Locate the cell with the specified text and output its (X, Y) center coordinate. 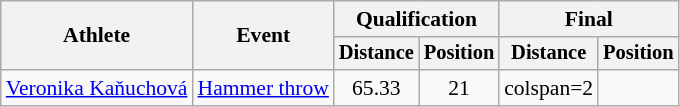
Final (588, 19)
Hammer throw (262, 88)
65.33 (376, 88)
Event (262, 36)
Qualification (416, 19)
Athlete (97, 36)
colspan=2 (548, 88)
Veronika Kaňuchová (97, 88)
21 (459, 88)
